Extract the [X, Y] coordinate from the center of the cell holding the provided text.  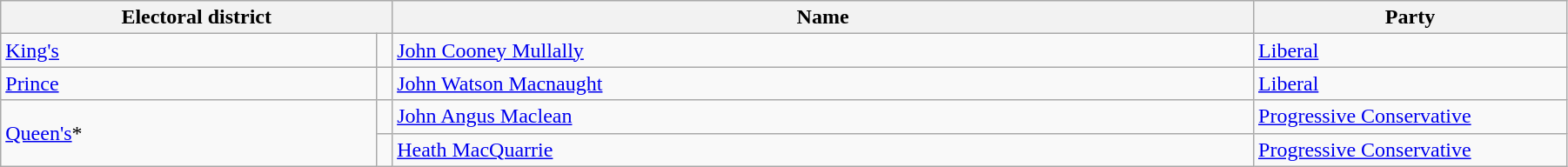
Electoral district [197, 17]
King's [189, 50]
John Angus Maclean [823, 117]
John Watson Macnaught [823, 83]
Name [823, 17]
Party [1411, 17]
John Cooney Mullally [823, 50]
Queen's* [189, 133]
Prince [189, 83]
Heath MacQuarrie [823, 150]
